Capture the cell that displays the provided text and extract its (X, Y) central coordinate. 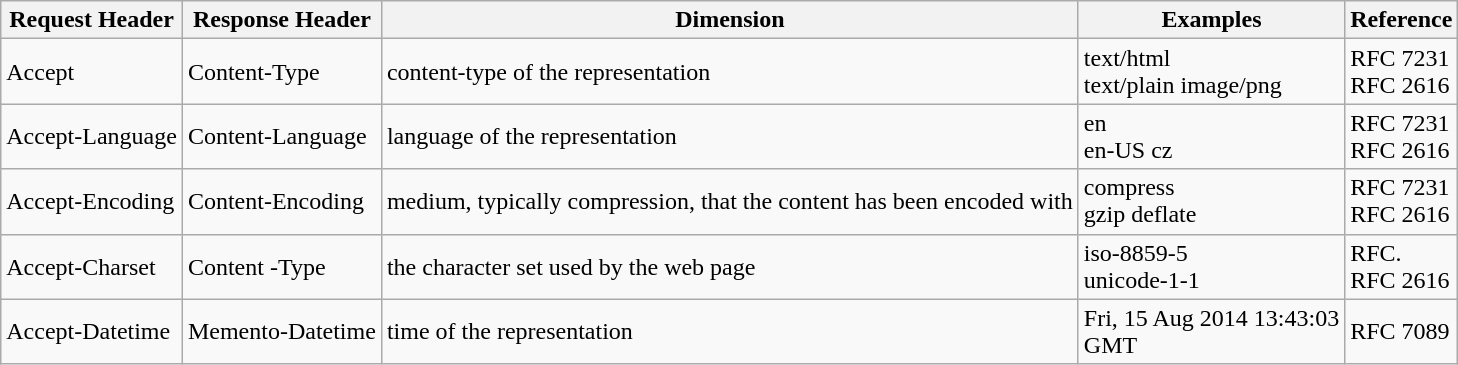
language of the representation (730, 136)
Accept (92, 72)
text/htmltext/plain image/png (1211, 72)
Reference (1402, 20)
Memento-Datetime (282, 332)
compressgzip deflate (1211, 202)
Response Header (282, 20)
Content-Encoding (282, 202)
enen-US cz (1211, 136)
Accept-Encoding (92, 202)
Accept-Language (92, 136)
Accept-Datetime (92, 332)
the character set used by the web page (730, 266)
Content-Type (282, 72)
RFC.RFC 2616 (1402, 266)
Dimension (730, 20)
RFC 7089 (1402, 332)
Fri, 15 Aug 2014 13:43:03GMT (1211, 332)
Accept-Charset (92, 266)
content-type of the representation (730, 72)
Content -Type (282, 266)
Request Header (92, 20)
Content-Language (282, 136)
medium, typically compression, that the content has been encoded with (730, 202)
Examples (1211, 20)
iso-8859-5unicode-1-1 (1211, 266)
time of the representation (730, 332)
